Provide the (X, Y) coordinate of the cell's center where the given text is located.  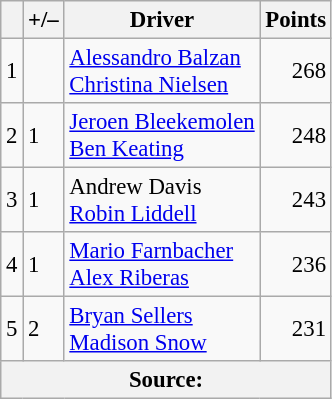
Jeroen Bleekemolen Ben Keating (162, 136)
4 (12, 264)
243 (296, 200)
Bryan Sellers Madison Snow (162, 330)
Points (296, 20)
Andrew Davis Robin Liddell (162, 200)
231 (296, 330)
248 (296, 136)
+/– (44, 20)
5 (12, 330)
3 (12, 200)
268 (296, 72)
Mario Farnbacher Alex Riberas (162, 264)
Driver (162, 20)
Alessandro Balzan Christina Nielsen (162, 72)
236 (296, 264)
